Provide the (x, y) coordinate of the cell's center where the given text is located.  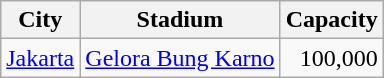
Stadium (180, 20)
Gelora Bung Karno (180, 58)
Capacity (332, 20)
Jakarta (40, 58)
City (40, 20)
100,000 (332, 58)
